Search for the cell housing the specified text and yield its (x, y) center coordinate. 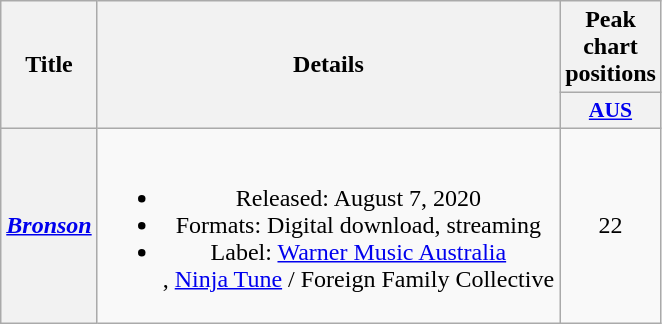
Details (328, 65)
Title (49, 65)
Peak chart positions (611, 47)
Bronson (49, 225)
Released: August 7, 2020Formats: Digital download, streamingLabel: Warner Music Australia, Ninja Tune / Foreign Family Collective (328, 225)
22 (611, 225)
AUS (611, 111)
